Scan for the cell matching the given text and deliver its (x, y) coordinate at center. 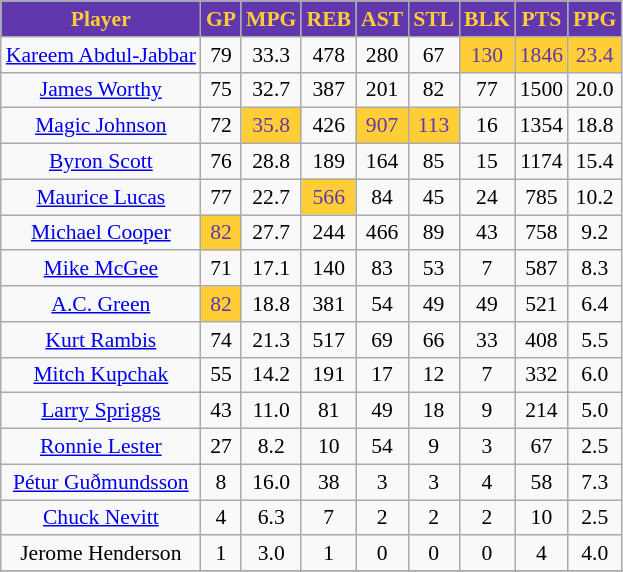
5.0 (594, 411)
83 (382, 269)
6.0 (594, 375)
5.5 (594, 340)
PPG (594, 19)
STL (434, 19)
Player (101, 19)
MPG (271, 19)
1174 (542, 162)
27.7 (271, 233)
15 (487, 162)
Maurice Lucas (101, 197)
Larry Spriggs (101, 411)
45 (434, 197)
8.2 (271, 447)
Michael Cooper (101, 233)
12 (434, 375)
20.0 (594, 90)
18 (434, 411)
1500 (542, 90)
Pétur Guðmundsson (101, 482)
4.0 (594, 554)
9.2 (594, 233)
758 (542, 233)
33 (487, 340)
191 (328, 375)
REB (328, 19)
3.0 (271, 554)
7.3 (594, 482)
785 (542, 197)
28.8 (271, 162)
17.1 (271, 269)
113 (434, 126)
17 (382, 375)
Ronnie Lester (101, 447)
8 (221, 482)
Kareem Abdul-Jabbar (101, 55)
33.3 (271, 55)
84 (382, 197)
566 (328, 197)
58 (542, 482)
16 (487, 126)
16.0 (271, 482)
Chuck Nevitt (101, 518)
AST (382, 19)
72 (221, 126)
PTS (542, 19)
521 (542, 304)
89 (434, 233)
478 (328, 55)
1354 (542, 126)
201 (382, 90)
8.3 (594, 269)
387 (328, 90)
Jerome Henderson (101, 554)
81 (328, 411)
517 (328, 340)
14.2 (271, 375)
24 (487, 197)
164 (382, 162)
22.7 (271, 197)
426 (328, 126)
130 (487, 55)
GP (221, 19)
189 (328, 162)
Magic Johnson (101, 126)
55 (221, 375)
11.0 (271, 411)
32.7 (271, 90)
35.8 (271, 126)
244 (328, 233)
74 (221, 340)
381 (328, 304)
76 (221, 162)
23.4 (594, 55)
38 (328, 482)
A.C. Green (101, 304)
1846 (542, 55)
6.3 (271, 518)
332 (542, 375)
214 (542, 411)
408 (542, 340)
21.3 (271, 340)
James Worthy (101, 90)
10.2 (594, 197)
79 (221, 55)
BLK (487, 19)
907 (382, 126)
15.4 (594, 162)
Mitch Kupchak (101, 375)
466 (382, 233)
Mike McGee (101, 269)
53 (434, 269)
71 (221, 269)
Kurt Rambis (101, 340)
Byron Scott (101, 162)
27 (221, 447)
66 (434, 340)
587 (542, 269)
6.4 (594, 304)
140 (328, 269)
75 (221, 90)
69 (382, 340)
280 (382, 55)
85 (434, 162)
